Pinpoint the cell where the given text exists, returning its (x, y) midpoint coordinate. 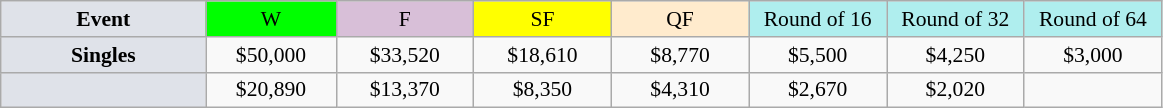
Round of 64 (1093, 19)
$33,520 (405, 55)
$13,370 (405, 90)
F (405, 19)
$50,000 (271, 55)
W (271, 19)
Event (104, 19)
Round of 16 (818, 19)
$3,000 (1093, 55)
$18,610 (543, 55)
$8,770 (680, 55)
$8,350 (543, 90)
Round of 32 (955, 19)
$4,310 (680, 90)
$2,020 (955, 90)
$2,670 (818, 90)
QF (680, 19)
$4,250 (955, 55)
$5,500 (818, 55)
$20,890 (271, 90)
Singles (104, 55)
SF (543, 19)
